Scan for the cell matching the given text and deliver its (x, y) coordinate at center. 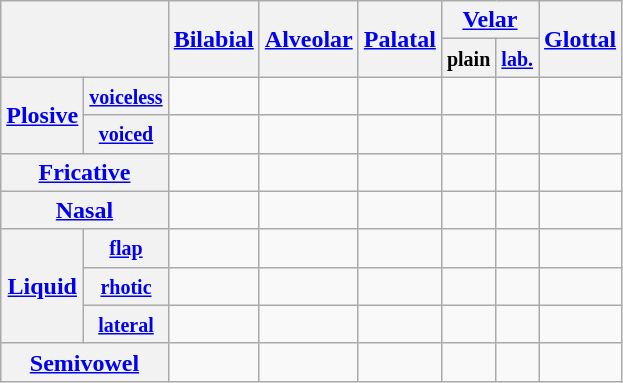
lateral (126, 324)
Velar (490, 20)
rhotic (126, 286)
Bilabial (214, 39)
Fricative (84, 172)
Alveolar (308, 39)
Glottal (580, 39)
voiceless (126, 96)
flap (126, 248)
plain (468, 58)
Semivowel (84, 362)
Nasal (84, 210)
voiced (126, 134)
lab. (518, 58)
Palatal (400, 39)
Plosive (42, 115)
Liquid (42, 286)
